Locate the cell with the specified text and output its [x, y] center coordinate. 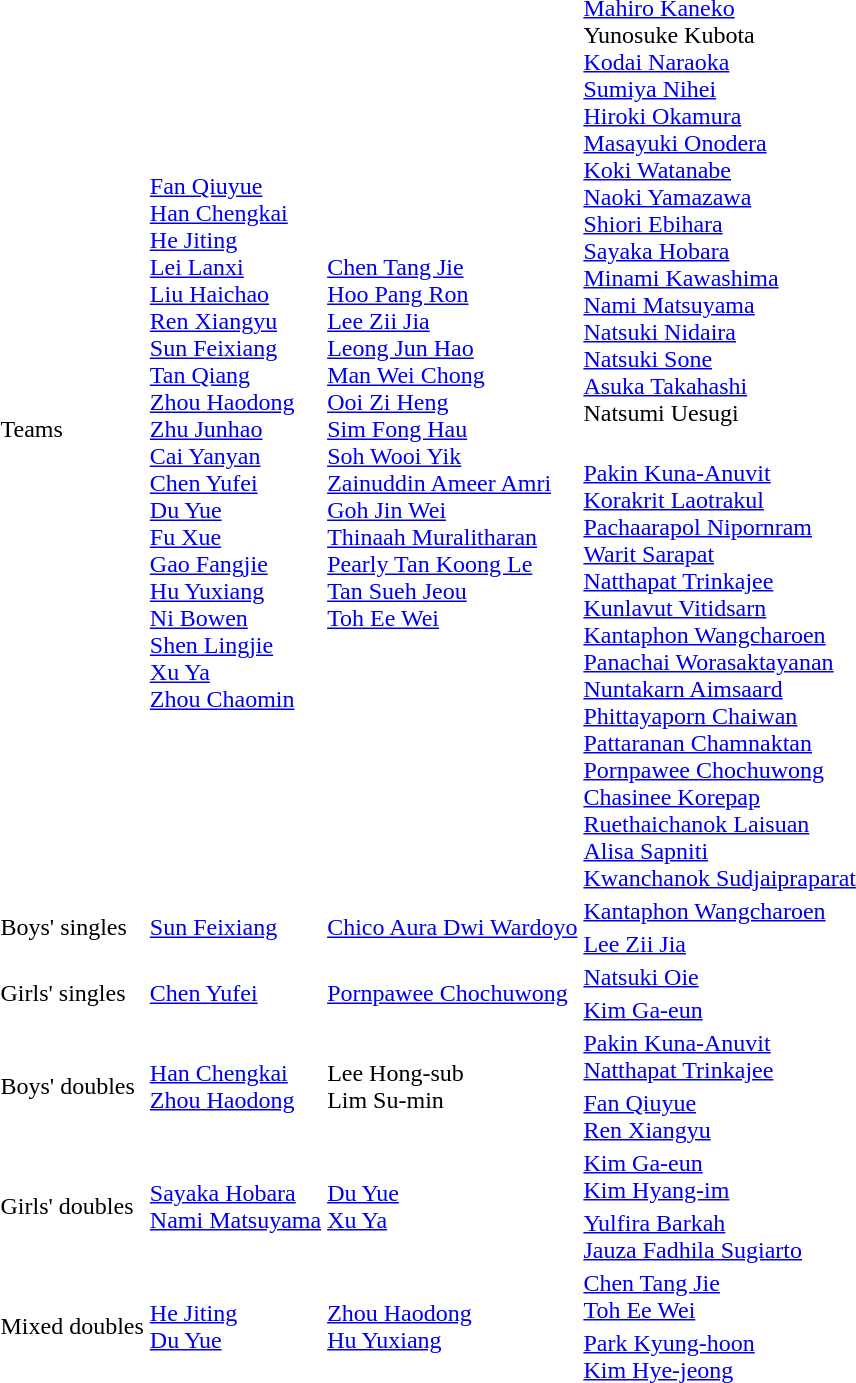
Du Yue Xu Ya [452, 1206]
Pornpawee Chochuwong [452, 994]
Chen Yufei [235, 994]
Lee Hong-sub Lim Su-min [452, 1086]
Sayaka Hobara Nami Matsuyama [235, 1206]
Han Chengkai Zhou Haodong [235, 1086]
Chico Aura Dwi Wardoyo [452, 928]
Sun Feixiang [235, 928]
